Return the (X, Y) coordinate for the center point of the cell that contains the specified text.  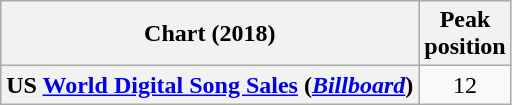
Peakposition (465, 34)
US World Digital Song Sales (Billboard) (210, 85)
12 (465, 85)
Chart (2018) (210, 34)
